Search for the cell housing the specified text and yield its (X, Y) center coordinate. 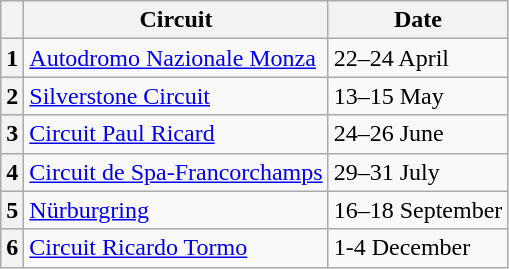
1 (12, 58)
Date (418, 20)
24–26 June (418, 134)
16–18 September (418, 210)
13–15 May (418, 96)
2 (12, 96)
3 (12, 134)
Circuit (176, 20)
Nürburgring (176, 210)
6 (12, 248)
Circuit de Spa-Francorchamps (176, 172)
Circuit Paul Ricard (176, 134)
22–24 April (418, 58)
Circuit Ricardo Tormo (176, 248)
29–31 July (418, 172)
Silverstone Circuit (176, 96)
1-4 December (418, 248)
Autodromo Nazionale Monza (176, 58)
5 (12, 210)
4 (12, 172)
